From the cell containing the given text, extract its center point as [X, Y] coordinate. 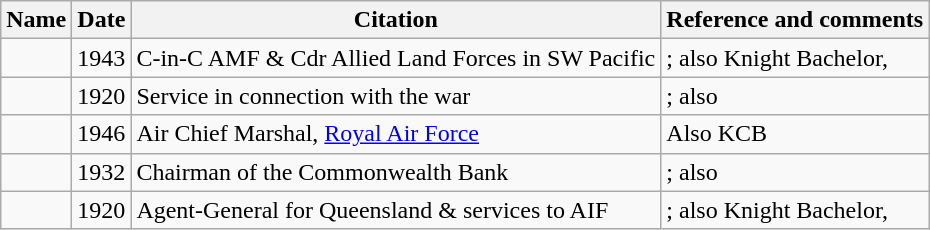
Agent-General for Queensland & services to AIF [396, 210]
1946 [102, 134]
Date [102, 20]
1943 [102, 58]
Citation [396, 20]
Reference and comments [795, 20]
Service in connection with the war [396, 96]
Also KCB [795, 134]
Name [36, 20]
Air Chief Marshal, Royal Air Force [396, 134]
1932 [102, 172]
C-in-C AMF & Cdr Allied Land Forces in SW Pacific [396, 58]
Chairman of the Commonwealth Bank [396, 172]
